For the text-containing cell, return its midpoint in [x, y] coordinate format. 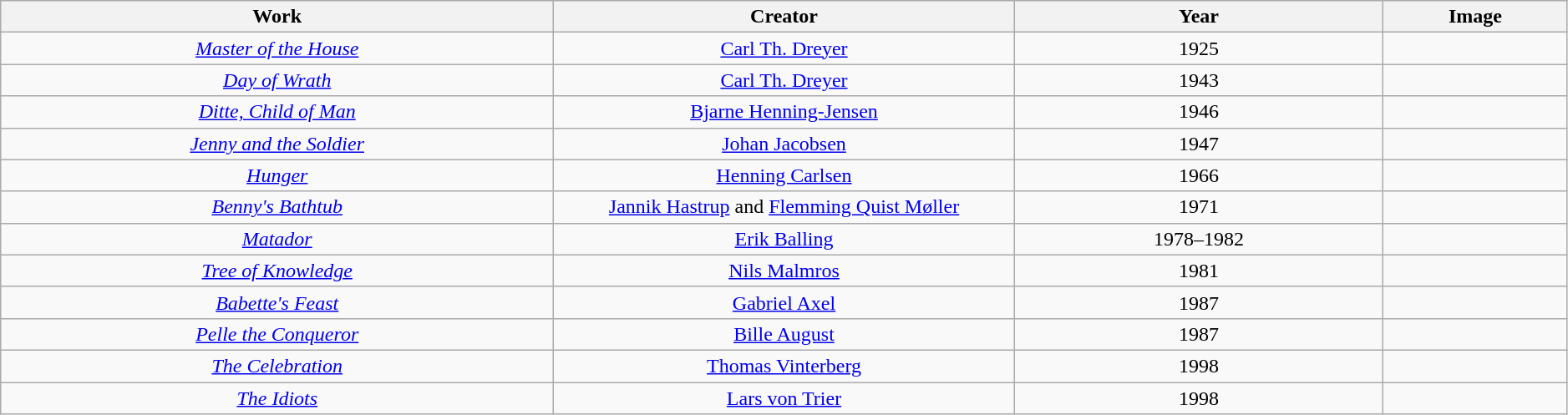
Jenny and the Soldier [277, 144]
The Idiots [277, 398]
Image [1475, 17]
Ditte, Child of Man [277, 112]
Lars von Trier [784, 398]
1925 [1198, 48]
1971 [1198, 207]
Henning Carlsen [784, 175]
Matador [277, 239]
Pelle the Conqueror [277, 334]
Tree of Knowledge [277, 271]
Gabriel Axel [784, 302]
Work [277, 17]
1947 [1198, 144]
Master of the House [277, 48]
1946 [1198, 112]
1943 [1198, 80]
Jannik Hastrup and Flemming Quist Møller [784, 207]
Erik Balling [784, 239]
Day of Wrath [277, 80]
1981 [1198, 271]
Hunger [277, 175]
Benny's Bathtub [277, 207]
Johan Jacobsen [784, 144]
The Celebration [277, 366]
Year [1198, 17]
Bille August [784, 334]
Bjarne Henning-Jensen [784, 112]
1978–1982 [1198, 239]
Creator [784, 17]
1966 [1198, 175]
Nils Malmros [784, 271]
Thomas Vinterberg [784, 366]
Babette's Feast [277, 302]
